For the text-containing cell, return its midpoint in [x, y] coordinate format. 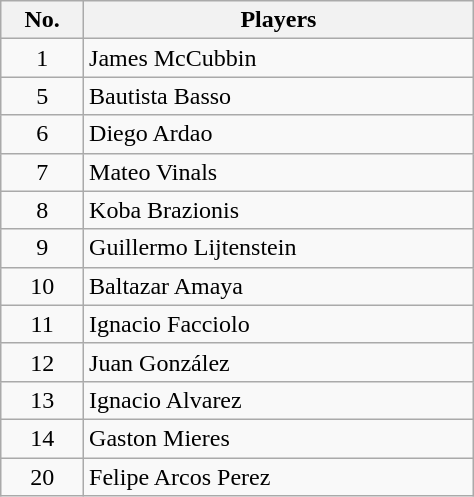
Baltazar Amaya [279, 286]
Guillermo Lijtenstein [279, 248]
5 [42, 96]
9 [42, 248]
Juan González [279, 362]
Felipe Arcos Perez [279, 477]
13 [42, 400]
Bautista Basso [279, 96]
Gaston Mieres [279, 438]
Players [279, 20]
Mateo Vinals [279, 172]
Ignacio Facciolo [279, 324]
7 [42, 172]
20 [42, 477]
1 [42, 58]
Koba Brazionis [279, 210]
Diego Ardao [279, 134]
James McCubbin [279, 58]
6 [42, 134]
Ignacio Alvarez [279, 400]
10 [42, 286]
11 [42, 324]
No. [42, 20]
12 [42, 362]
8 [42, 210]
14 [42, 438]
